Search for the cell housing the specified text and yield its [X, Y] center coordinate. 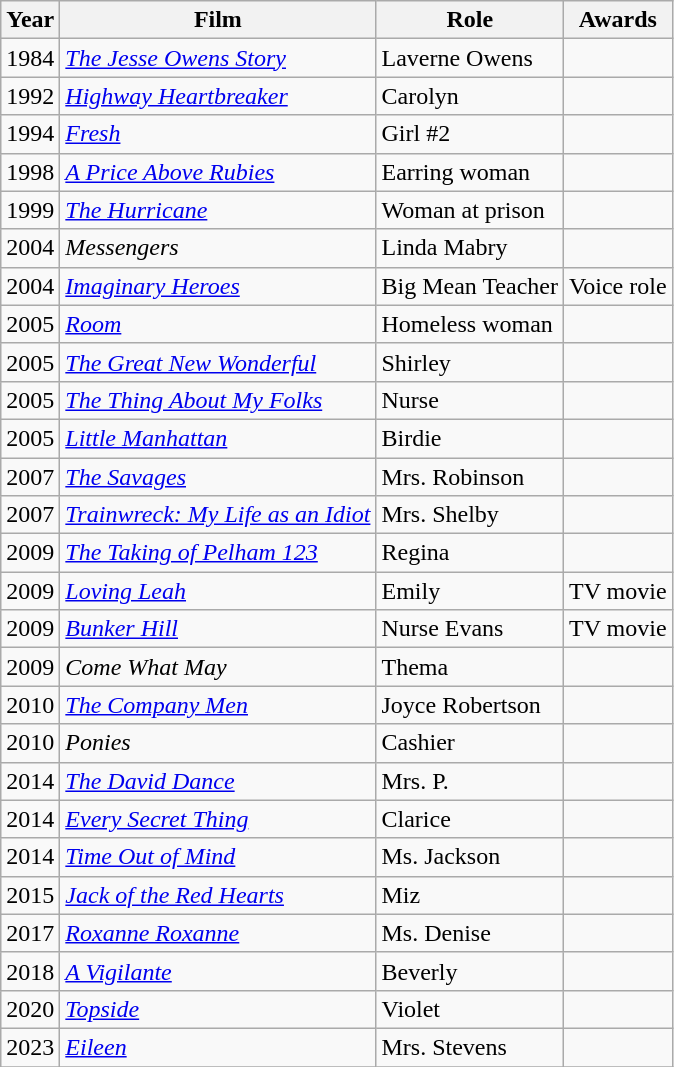
Every Secret Thing [218, 819]
Film [218, 20]
2015 [30, 895]
Birdie [470, 438]
Role [470, 20]
Ponies [218, 743]
Earring woman [470, 172]
Ms. Jackson [470, 857]
The Taking of Pelham 123 [218, 553]
Beverly [470, 971]
Cashier [470, 743]
Awards [618, 20]
Mrs. Shelby [470, 515]
Thema [470, 667]
Joyce Robertson [470, 705]
2018 [30, 971]
Laverne Owens [470, 58]
Clarice [470, 819]
Imaginary Heroes [218, 286]
The Jesse Owens Story [218, 58]
Fresh [218, 134]
Mrs. P. [470, 781]
Miz [470, 895]
A Price Above Rubies [218, 172]
Roxanne Roxanne [218, 933]
Shirley [470, 362]
1998 [30, 172]
Nurse [470, 400]
The Thing About My Folks [218, 400]
Time Out of Mind [218, 857]
Jack of the Red Hearts [218, 895]
Trainwreck: My Life as an Idiot [218, 515]
2023 [30, 1047]
Come What May [218, 667]
Regina [470, 553]
1984 [30, 58]
The Hurricane [218, 210]
Mrs. Stevens [470, 1047]
Topside [218, 1009]
The David Dance [218, 781]
2020 [30, 1009]
Loving Leah [218, 591]
Mrs. Robinson [470, 477]
Girl #2 [470, 134]
1994 [30, 134]
Bunker Hill [218, 629]
2017 [30, 933]
1999 [30, 210]
Room [218, 324]
Violet [470, 1009]
Woman at prison [470, 210]
Highway Heartbreaker [218, 96]
Eileen [218, 1047]
Carolyn [470, 96]
Voice role [618, 286]
A Vigilante [218, 971]
Big Mean Teacher [470, 286]
Linda Mabry [470, 248]
Little Manhattan [218, 438]
Year [30, 20]
Nurse Evans [470, 629]
Homeless woman [470, 324]
The Savages [218, 477]
Ms. Denise [470, 933]
1992 [30, 96]
The Company Men [218, 705]
The Great New Wonderful [218, 362]
Messengers [218, 248]
Emily [470, 591]
